Identify which cell holds the provided text, then report its (x, y) central coordinate. 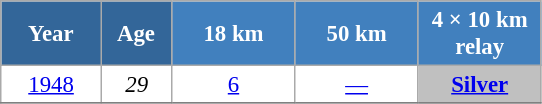
Year (52, 34)
Age (136, 34)
18 km (234, 34)
— (356, 85)
29 (136, 85)
50 km (356, 34)
6 (234, 85)
Silver (480, 85)
1948 (52, 85)
4 × 10 km relay (480, 34)
